Capture the cell that displays the provided text and extract its (X, Y) central coordinate. 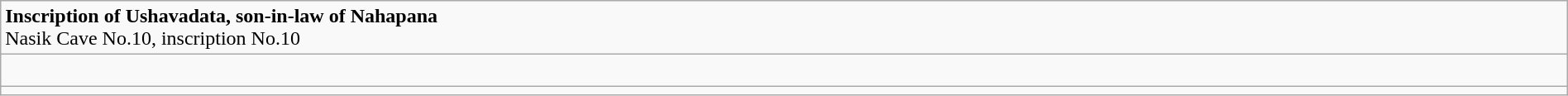
Inscription of Ushavadata, son-in-law of NahapanaNasik Cave No.10, inscription No.10 (784, 28)
